Detect which cell encompasses the target text, then output its [x, y] center coordinate. 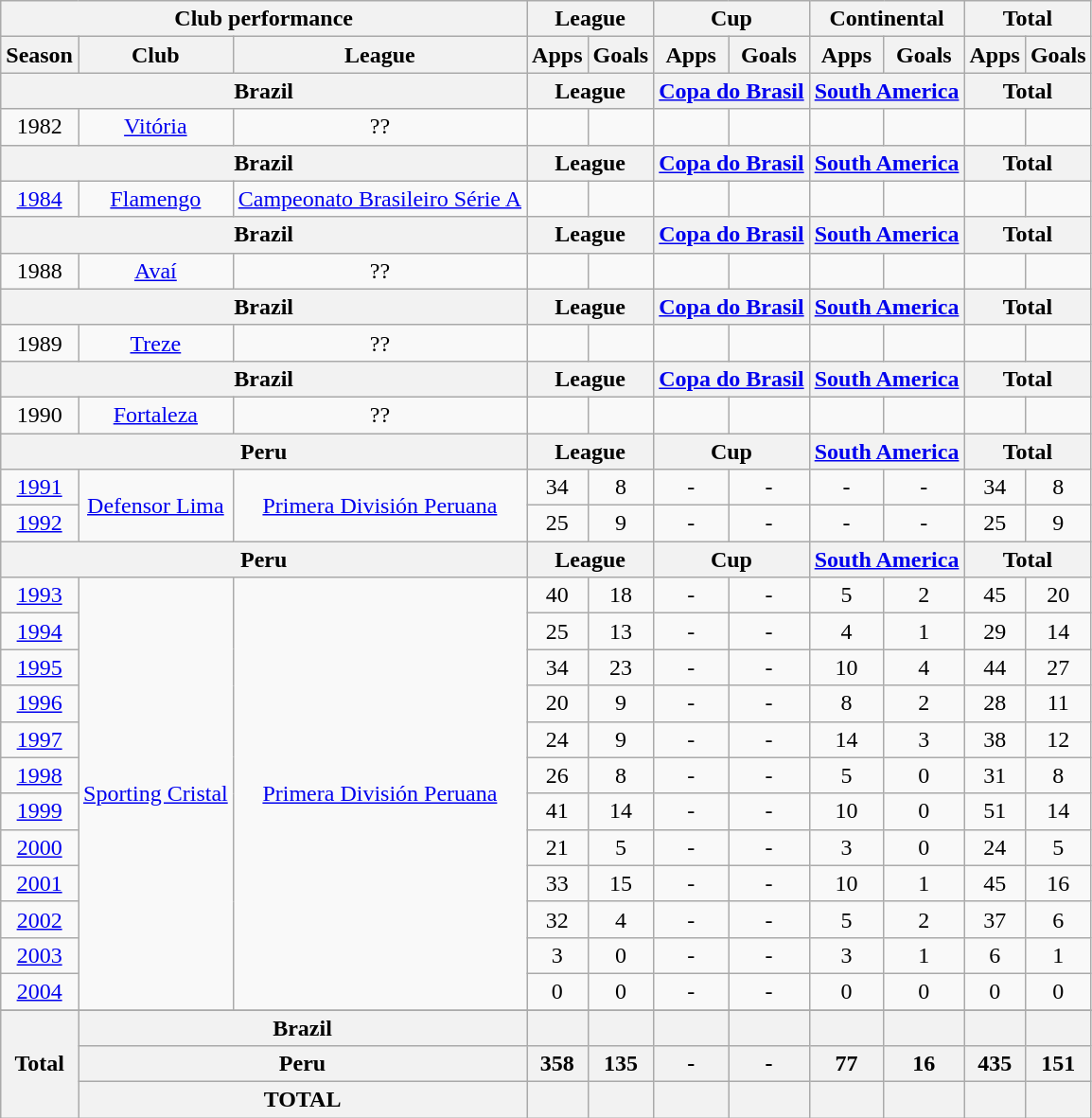
Treze [155, 343]
32 [557, 919]
Flamengo [155, 199]
Campeonato Brasileiro Série A [379, 199]
1990 [40, 415]
Continental [887, 19]
1989 [40, 343]
26 [557, 775]
1982 [40, 127]
29 [995, 631]
37 [995, 919]
51 [995, 811]
Club performance [264, 19]
44 [995, 667]
1993 [40, 595]
12 [1058, 739]
135 [621, 1064]
Season [40, 55]
1998 [40, 775]
TOTAL [302, 1100]
Defensor Lima [155, 506]
38 [995, 739]
151 [1058, 1064]
1997 [40, 739]
77 [846, 1064]
13 [621, 631]
1999 [40, 811]
2003 [40, 955]
2002 [40, 919]
1988 [40, 271]
1994 [40, 631]
11 [1058, 703]
28 [995, 703]
1984 [40, 199]
1992 [40, 524]
1996 [40, 703]
41 [557, 811]
21 [557, 847]
Avaí [155, 271]
2001 [40, 883]
Sporting Cristal [155, 793]
27 [1058, 667]
Fortaleza [155, 415]
435 [995, 1064]
1995 [40, 667]
15 [621, 883]
18 [621, 595]
Vitória [155, 127]
1991 [40, 488]
23 [621, 667]
40 [557, 595]
2004 [40, 991]
358 [557, 1064]
31 [995, 775]
Club [155, 55]
33 [557, 883]
2000 [40, 847]
